Identify which cell holds the provided text, then report its (x, y) central coordinate. 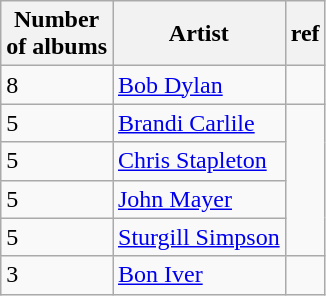
Bon Iver (198, 275)
Artist (198, 34)
Chris Stapleton (198, 161)
8 (57, 85)
John Mayer (198, 199)
Numberof albums (57, 34)
ref (305, 34)
Sturgill Simpson (198, 237)
3 (57, 275)
Bob Dylan (198, 85)
Brandi Carlile (198, 123)
